Identify which cell holds the provided text, then report its (X, Y) central coordinate. 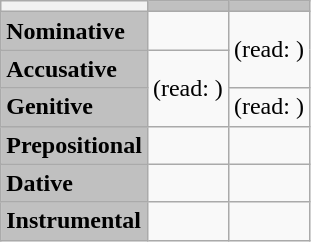
Accusative (74, 69)
Nominative (74, 31)
Prepositional (74, 145)
Instrumental (74, 221)
Genitive (74, 107)
Dative (74, 183)
